Locate the cell with the specified text and output its (x, y) center coordinate. 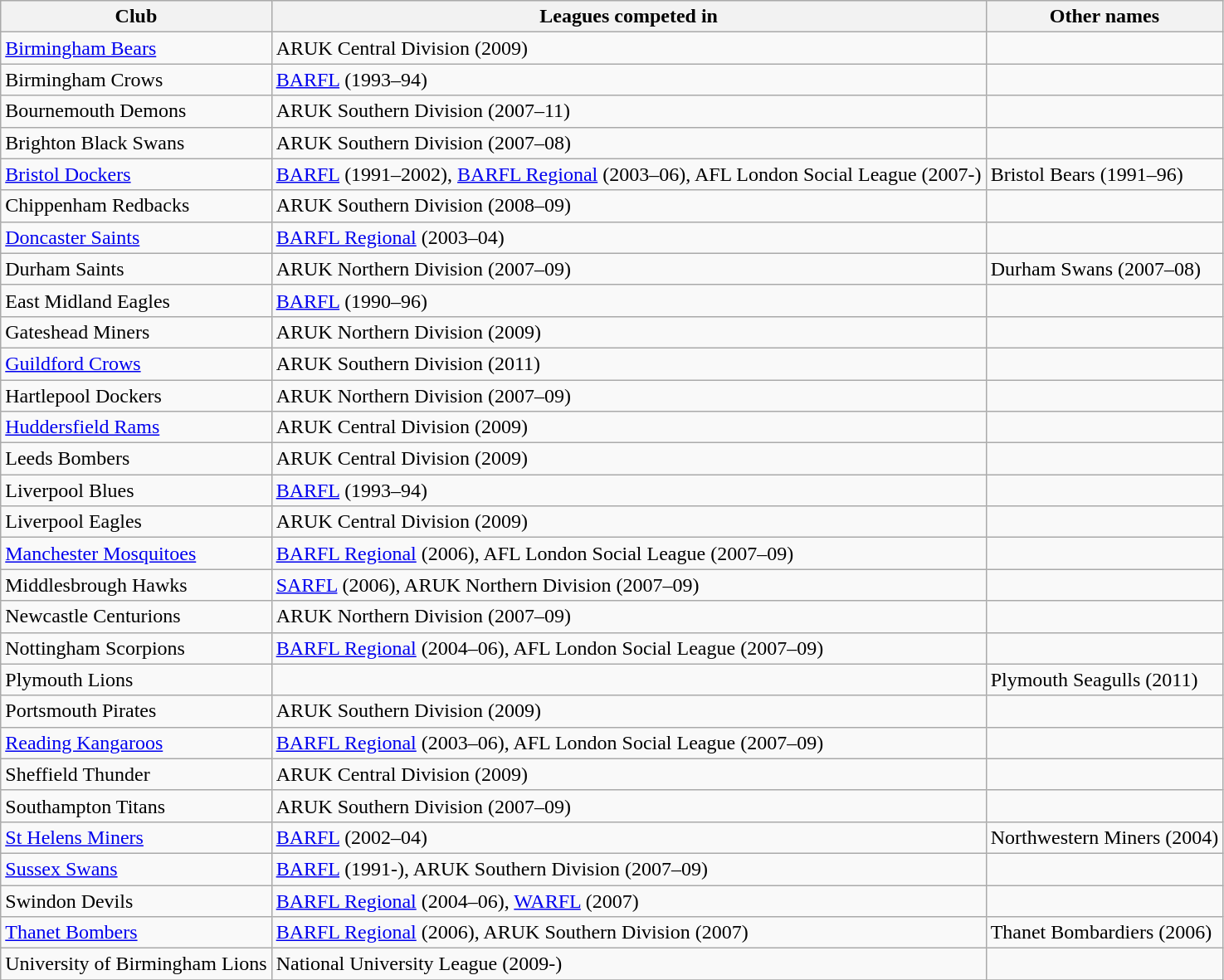
BARFL (2002–04) (629, 837)
BARFL Regional (2006), ARUK Southern Division (2007) (629, 933)
East Midland Eagles (136, 300)
Manchester Mosquitoes (136, 553)
Durham Saints (136, 269)
Chippenham Redbacks (136, 206)
National University League (2009-) (629, 964)
ARUK Southern Division (2007–09) (629, 806)
Bournemouth Demons (136, 111)
Durham Swans (2007–08) (1105, 269)
University of Birmingham Lions (136, 964)
Thanet Bombardiers (2006) (1105, 933)
Thanet Bombers (136, 933)
Bristol Dockers (136, 174)
Reading Kangaroos (136, 743)
ARUK Southern Division (2008–09) (629, 206)
BARFL Regional (2004–06), AFL London Social League (2007–09) (629, 648)
BARFL (1991–2002), BARFL Regional (2003–06), AFL London Social League (2007-) (629, 174)
Huddersfield Rams (136, 427)
Leeds Bombers (136, 459)
Bristol Bears (1991–96) (1105, 174)
Guildford Crows (136, 363)
Doncaster Saints (136, 237)
St Helens Miners (136, 837)
Middlesbrough Hawks (136, 585)
Other names (1105, 17)
ARUK Southern Division (2011) (629, 363)
Club (136, 17)
Birmingham Bears (136, 48)
Brighton Black Swans (136, 143)
Southampton Titans (136, 806)
Northwestern Miners (2004) (1105, 837)
Plymouth Seagulls (2011) (1105, 680)
Nottingham Scorpions (136, 648)
Newcastle Centurions (136, 617)
BARFL Regional (2004–06), WARFL (2007) (629, 900)
BARFL (1990–96) (629, 300)
Swindon Devils (136, 900)
Hartlepool Dockers (136, 396)
Gateshead Miners (136, 332)
Leagues competed in (629, 17)
Portsmouth Pirates (136, 711)
Sussex Swans (136, 869)
Sheffield Thunder (136, 774)
ARUK Southern Division (2007–11) (629, 111)
ARUK Southern Division (2007–08) (629, 143)
Liverpool Eagles (136, 522)
BARFL Regional (2006), AFL London Social League (2007–09) (629, 553)
Liverpool Blues (136, 490)
ARUK Southern Division (2009) (629, 711)
ARUK Northern Division (2009) (629, 332)
Birmingham Crows (136, 80)
BARFL Regional (2003–04) (629, 237)
BARFL Regional (2003–06), AFL London Social League (2007–09) (629, 743)
BARFL (1991-), ARUK Southern Division (2007–09) (629, 869)
SARFL (2006), ARUK Northern Division (2007–09) (629, 585)
Plymouth Lions (136, 680)
